Determine the [X, Y] coordinate at the center of the cell enclosing the given text.  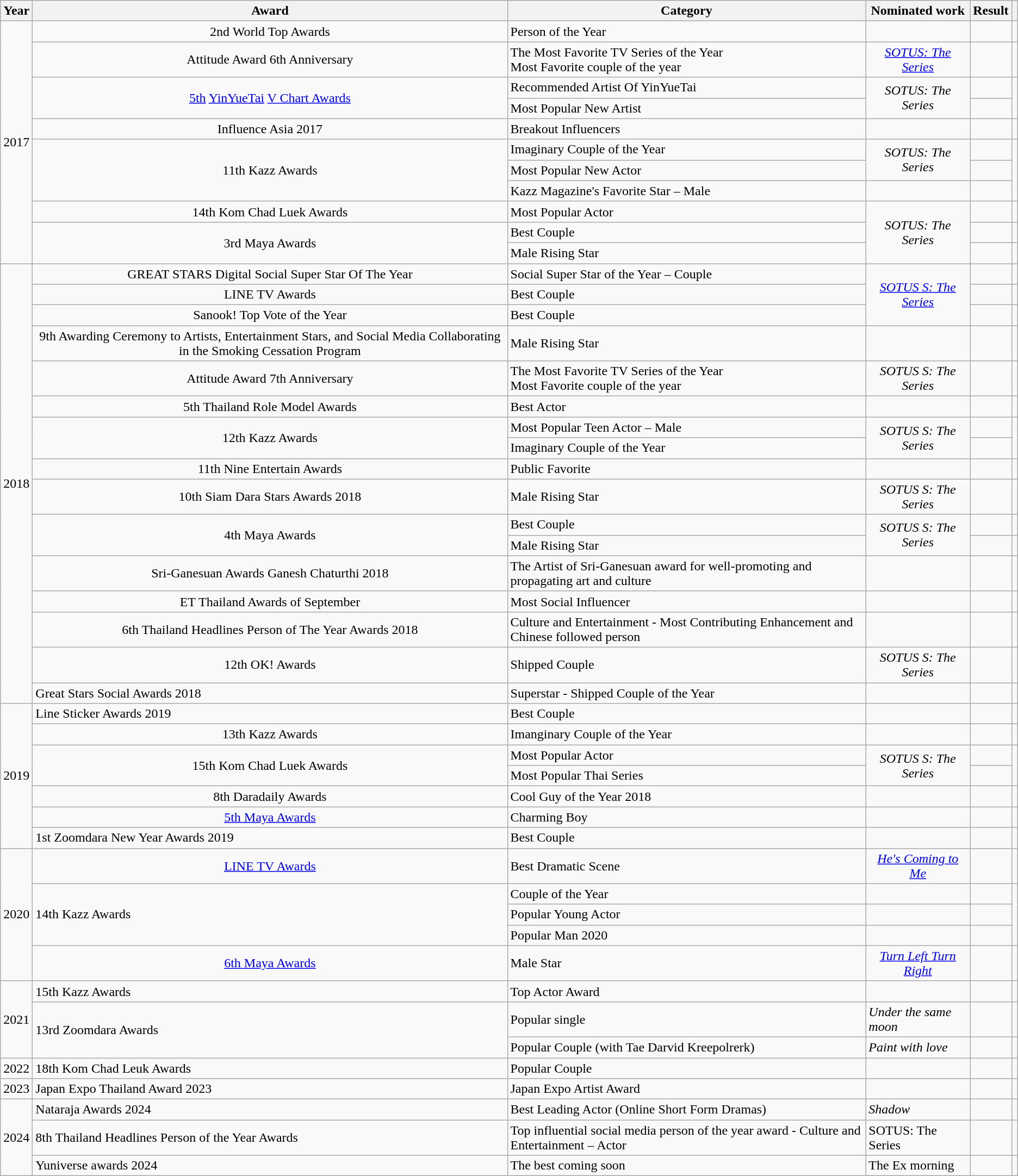
15th Kazz Awards [270, 991]
Charming Boy [686, 817]
ET Thailand Awards of September [270, 601]
6th Thailand Headlines Person of The Year Awards 2018 [270, 630]
Social Super Star of the Year – Couple [686, 273]
Year [16, 11]
4th Maya Awards [270, 535]
Superstar - Shipped Couple of the Year [686, 693]
Turn Left Turn Right [918, 963]
The Ex morning [918, 1166]
Popular Couple (with Tae Darvid Kreepolrerk) [686, 1047]
Popular Couple [686, 1068]
Japan Expo Artist Award [686, 1089]
3rd Maya Awards [270, 242]
The best coming soon [686, 1166]
5th Maya Awards [270, 817]
Top influential social media person of the year award - Culture and Entertainment – Actor [686, 1137]
Imanginary Couple of the Year [686, 735]
GREAT STARS Digital Social Super Star Of The Year [270, 273]
Culture and Entertainment - Most Contributing Enhancement and Chinese followed person [686, 630]
Sanook! Top Vote of the Year [270, 315]
Japan Expo Thailand Award 2023 [270, 1089]
2024 [16, 1137]
12th Kazz Awards [270, 438]
15th Kom Chad Luek Awards [270, 766]
Shipped Couple [686, 664]
Popular single [686, 1019]
2023 [16, 1089]
Person of the Year [686, 32]
2020 [16, 914]
Influence Asia 2017 [270, 129]
Most Popular Thai Series [686, 776]
18th Kom Chad Leuk Awards [270, 1068]
14th Kazz Awards [270, 914]
He's Coming to Me [918, 866]
2017 [16, 142]
11th Nine Entertain Awards [270, 469]
5th Thailand Role Model Awards [270, 407]
Male Star [686, 963]
Great Stars Social Awards 2018 [270, 693]
2021 [16, 1019]
The Artist of Sri-Ganesuan award for well-promoting and propagating art and culture [686, 573]
Most Social Influencer [686, 601]
Breakout Influencers [686, 129]
Attitude Award 7th Anniversary [270, 378]
Category [686, 11]
8th Thailand Headlines Person of the Year Awards [270, 1137]
14th Kom Chad Luek Awards [270, 211]
2nd World Top Awards [270, 32]
11th Kazz Awards [270, 170]
Public Favorite [686, 469]
Popular Young Actor [686, 914]
Best Actor [686, 407]
Most Popular New Actor [686, 170]
9th Awarding Ceremony to Artists, Entertainment Stars, and Social Media Collaborating in the Smoking Cessation Program [270, 344]
2022 [16, 1068]
2018 [16, 483]
2019 [16, 776]
Nominated work [918, 11]
8th Daradaily Awards [270, 797]
Under the same moon [918, 1019]
Shadow [918, 1110]
Cool Guy of the Year 2018 [686, 797]
Best Dramatic Scene [686, 866]
Yuniverse awards 2024 [270, 1166]
13rd Zoomdara Awards [270, 1030]
12th OK! Awards [270, 664]
Line Sticker Awards 2019 [270, 714]
Kazz Magazine's Favorite Star – Male [686, 191]
Sri-Ganesuan Awards Ganesh Chaturthi 2018 [270, 573]
Most Popular New Artist [686, 108]
Most Popular Teen Actor – Male [686, 427]
13th Kazz Awards [270, 735]
Result [991, 11]
Top Actor Award [686, 991]
Recommended Artist Of YinYueTai [686, 88]
Attitude Award 6th Anniversary [270, 60]
1st Zoomdara New Year Awards 2019 [270, 838]
Nataraja Awards 2024 [270, 1110]
5th YinYueTai V Chart Awards [270, 98]
Best Leading Actor (Online Short Form Dramas) [686, 1110]
Paint with love [918, 1047]
Couple of the Year [686, 894]
10th Siam Dara Stars Awards 2018 [270, 497]
Popular Man 2020 [686, 935]
6th Maya Awards [270, 963]
Award [270, 11]
